Find where the given text appears and provide that cell's center as [x, y] coordinate. 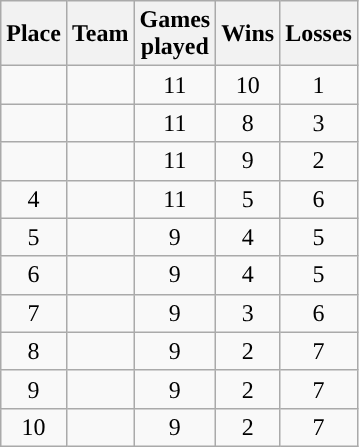
1 [319, 85]
Place [34, 34]
Team [100, 34]
Gamesplayed [175, 34]
Losses [319, 34]
Wins [248, 34]
